Locate the cell with the specified text and output its (X, Y) center coordinate. 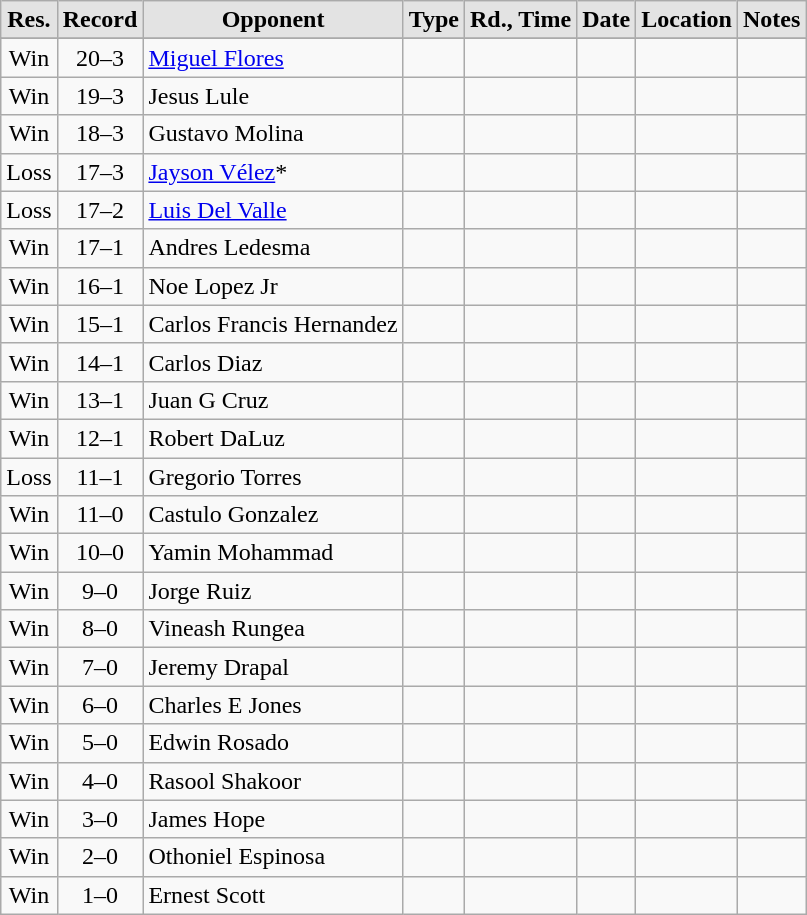
Yamin Mohammad (273, 553)
James Hope (273, 819)
Jeremy Drapal (273, 667)
Carlos Francis Hernandez (273, 324)
11–0 (100, 515)
Jayson Vélez* (273, 172)
18–3 (100, 134)
Juan G Cruz (273, 400)
Record (100, 20)
Gustavo Molina (273, 134)
Andres Ledesma (273, 248)
2–0 (100, 857)
Edwin Rosado (273, 743)
Miguel Flores (273, 58)
Carlos Diaz (273, 362)
Charles E Jones (273, 705)
5–0 (100, 743)
17–2 (100, 210)
16–1 (100, 286)
Luis Del Valle (273, 210)
Res. (29, 20)
Vineash Rungea (273, 629)
17–3 (100, 172)
Date (606, 20)
17–1 (100, 248)
6–0 (100, 705)
9–0 (100, 591)
Noe Lopez Jr (273, 286)
Rasool Shakoor (273, 781)
Gregorio Torres (273, 477)
Notes (771, 20)
13–1 (100, 400)
Castulo Gonzalez (273, 515)
Othoniel Espinosa (273, 857)
20–3 (100, 58)
1–0 (100, 895)
10–0 (100, 553)
15–1 (100, 324)
4–0 (100, 781)
19–3 (100, 96)
3–0 (100, 819)
Robert DaLuz (273, 438)
Type (434, 20)
7–0 (100, 667)
11–1 (100, 477)
Ernest Scott (273, 895)
14–1 (100, 362)
Location (687, 20)
Rd., Time (520, 20)
Jorge Ruiz (273, 591)
12–1 (100, 438)
8–0 (100, 629)
Opponent (273, 20)
Jesus Lule (273, 96)
